Detect which cell encompasses the target text, then output its (x, y) center coordinate. 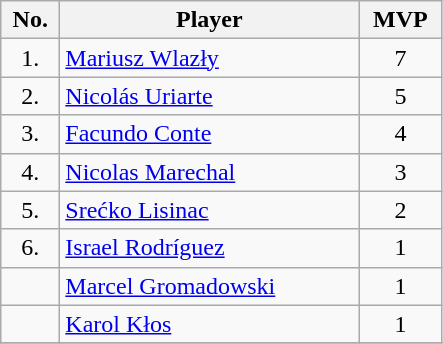
3. (30, 134)
2. (30, 96)
7 (400, 58)
1. (30, 58)
4. (30, 172)
Nicolás Uriarte (210, 96)
Mariusz Wlazły (210, 58)
2 (400, 210)
Marcel Gromadowski (210, 286)
MVP (400, 20)
4 (400, 134)
Srećko Lisinac (210, 210)
Facundo Conte (210, 134)
Nicolas Marechal (210, 172)
5. (30, 210)
No. (30, 20)
6. (30, 248)
Israel Rodríguez (210, 248)
5 (400, 96)
Karol Kłos (210, 324)
3 (400, 172)
Player (210, 20)
